For the text-containing cell, return its midpoint in (x, y) coordinate format. 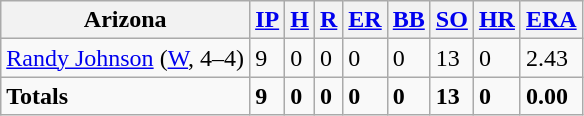
Randy Johnson (W, 4–4) (126, 58)
Totals (126, 96)
BB (408, 20)
HR (496, 20)
R (328, 20)
SO (452, 20)
H (300, 20)
2.43 (551, 58)
IP (268, 20)
0.00 (551, 96)
ER (365, 20)
Arizona (126, 20)
ERA (551, 20)
